Extract the (X, Y) coordinate from the center of the cell holding the provided text.  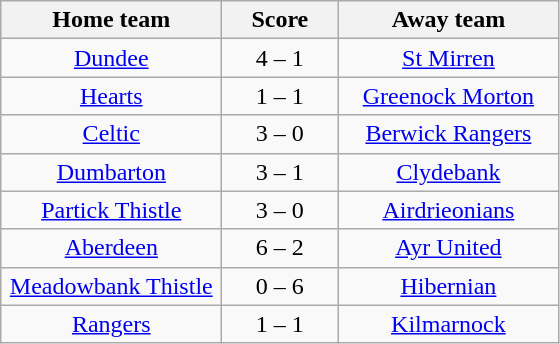
Kilmarnock (448, 324)
Celtic (112, 134)
Rangers (112, 324)
Ayr United (448, 248)
Home team (112, 20)
Berwick Rangers (448, 134)
6 – 2 (280, 248)
Partick Thistle (112, 210)
Meadowbank Thistle (112, 286)
3 – 1 (280, 172)
Airdrieonians (448, 210)
Dundee (112, 58)
Hibernian (448, 286)
St Mirren (448, 58)
4 – 1 (280, 58)
Greenock Morton (448, 96)
Score (280, 20)
0 – 6 (280, 286)
Hearts (112, 96)
Away team (448, 20)
Clydebank (448, 172)
Aberdeen (112, 248)
Dumbarton (112, 172)
